Identify which cell holds the provided text, then report its (x, y) central coordinate. 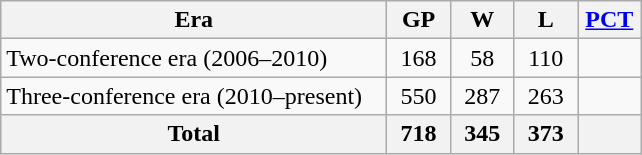
110 (546, 58)
Total (194, 134)
287 (482, 96)
168 (419, 58)
Two-conference era (2006–2010) (194, 58)
263 (546, 96)
Three-conference era (2010–present) (194, 96)
58 (482, 58)
Era (194, 20)
345 (482, 134)
718 (419, 134)
550 (419, 96)
373 (546, 134)
PCT (610, 20)
GP (419, 20)
W (482, 20)
L (546, 20)
